Pinpoint the cell where the given text exists, returning its [X, Y] midpoint coordinate. 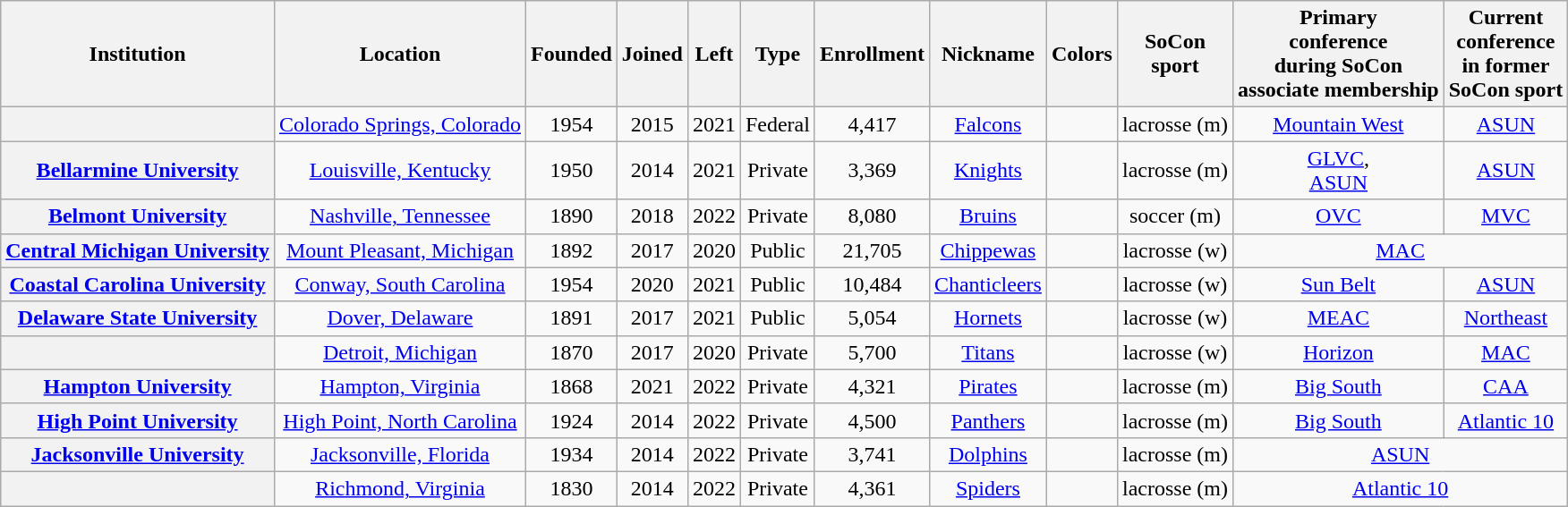
Conway, South Carolina [399, 284]
Falcons [988, 124]
Chanticleers [988, 284]
Hampton University [138, 386]
5,054 [872, 318]
Type [777, 54]
Bruins [988, 216]
10,484 [872, 284]
2015 [652, 124]
Dolphins [988, 454]
Knights [988, 170]
GLVC,ASUN [1339, 170]
OVC [1339, 216]
2018 [652, 216]
Titans [988, 352]
Northeast [1505, 318]
Jacksonville, Florida [399, 454]
Enrollment [872, 54]
Colors [1081, 54]
Central Michigan University [138, 250]
1934 [572, 454]
SoConsport [1174, 54]
MVC [1505, 216]
soccer (m) [1174, 216]
1891 [572, 318]
Mount Pleasant, Michigan [399, 250]
Institution [138, 54]
Hampton, Virginia [399, 386]
MEAC [1339, 318]
Founded [572, 54]
1868 [572, 386]
4,321 [872, 386]
1892 [572, 250]
Left [714, 54]
Coastal Carolina University [138, 284]
3,741 [872, 454]
Sun Belt [1339, 284]
Nickname [988, 54]
1890 [572, 216]
Spiders [988, 488]
Detroit, Michigan [399, 352]
Federal [777, 124]
1870 [572, 352]
Nashville, Tennessee [399, 216]
CAA [1505, 386]
Jacksonville University [138, 454]
Hornets [988, 318]
Belmont University [138, 216]
4,361 [872, 488]
Panthers [988, 420]
1830 [572, 488]
High Point, North Carolina [399, 420]
Chippewas [988, 250]
Currentconferencein formerSoCon sport [1505, 54]
1950 [572, 170]
Mountain West [1339, 124]
3,369 [872, 170]
5,700 [872, 352]
4,500 [872, 420]
Delaware State University [138, 318]
21,705 [872, 250]
8,080 [872, 216]
Pirates [988, 386]
Horizon [1339, 352]
Location [399, 54]
Richmond, Virginia [399, 488]
High Point University [138, 420]
Primaryconferenceduring SoConassociate membership [1339, 54]
Bellarmine University [138, 170]
Dover, Delaware [399, 318]
Colorado Springs, Colorado [399, 124]
Joined [652, 54]
1924 [572, 420]
Louisville, Kentucky [399, 170]
4,417 [872, 124]
